Return the (X, Y) coordinate for the center point of the cell that contains the specified text.  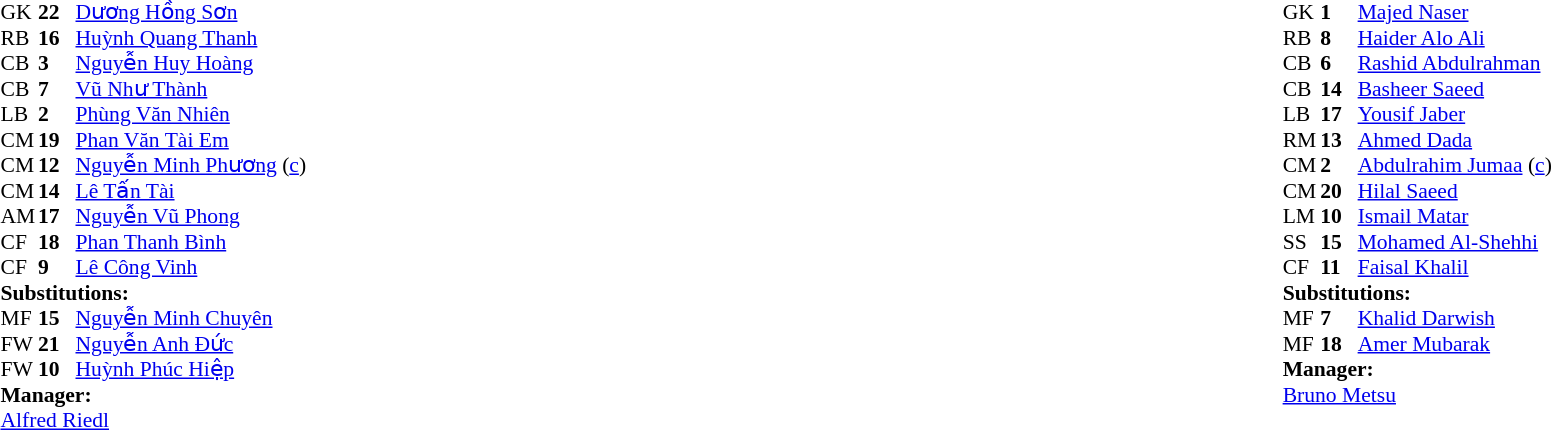
Phan Văn Tài Em (192, 140)
Vũ Như Thành (192, 89)
Nguyễn Anh Đức (192, 344)
LM (1302, 217)
Phan Thanh Bình (192, 242)
Nguyễn Minh Phương (c) (192, 165)
1 (1339, 13)
Huỳnh Phúc Hiệp (192, 369)
AM (19, 217)
9 (57, 267)
Manager: (153, 395)
Phùng Văn Nhiên (192, 115)
Dương Hồng Sơn (192, 13)
Lê Tấn Tài (192, 191)
20 (1339, 191)
16 (57, 38)
RM (1302, 140)
22 (57, 13)
3 (57, 63)
Substitutions: (153, 293)
Nguyễn Minh Chuyên (192, 319)
13 (1339, 140)
6 (1339, 63)
Nguyễn Huy Hoàng (192, 63)
Nguyễn Vũ Phong (192, 217)
SS (1302, 242)
11 (1339, 267)
8 (1339, 38)
12 (57, 165)
21 (57, 344)
Huỳnh Quang Thanh (192, 38)
19 (57, 140)
Lê Công Vinh (192, 267)
